Pinpoint the cell where the given text exists, returning its (X, Y) midpoint coordinate. 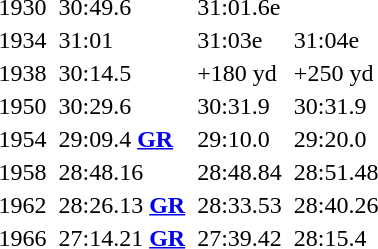
29:09.4 GR (122, 139)
+180 yd (240, 73)
28:48.84 (240, 172)
30:14.5 (122, 73)
29:10.0 (240, 139)
28:48.16 (122, 172)
31:01 (122, 40)
30:31.9 (240, 106)
28:33.53 (240, 205)
28:26.13 GR (122, 205)
30:29.6 (122, 106)
31:03e (240, 40)
